Determine the (x, y) coordinate at the center of the cell enclosing the given text.  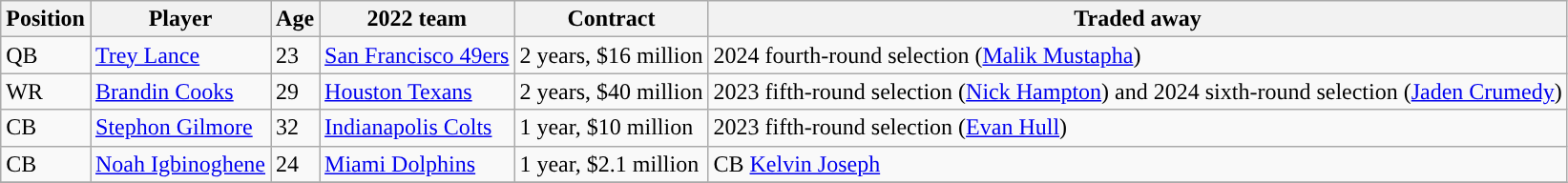
Traded away (1138, 19)
Noah Igbinoghene (179, 164)
2023 fifth-round selection (Evan Hull) (1138, 128)
29 (296, 91)
2022 team (417, 19)
WR (46, 91)
Age (296, 19)
32 (296, 128)
2024 fourth-round selection (Malik Mustapha) (1138, 55)
Trey Lance (179, 55)
Indianapolis Colts (417, 128)
24 (296, 164)
Houston Texans (417, 91)
2 years, $40 million (611, 91)
Player (179, 19)
2 years, $16 million (611, 55)
Contract (611, 19)
San Francisco 49ers (417, 55)
CB Kelvin Joseph (1138, 164)
1 year, $2.1 million (611, 164)
Position (46, 19)
QB (46, 55)
Brandin Cooks (179, 91)
Stephon Gilmore (179, 128)
23 (296, 55)
2023 fifth-round selection (Nick Hampton) and 2024 sixth-round selection (Jaden Crumedy) (1138, 91)
1 year, $10 million (611, 128)
Miami Dolphins (417, 164)
